Return the (X, Y) coordinate for the center point of the cell that contains the specified text.  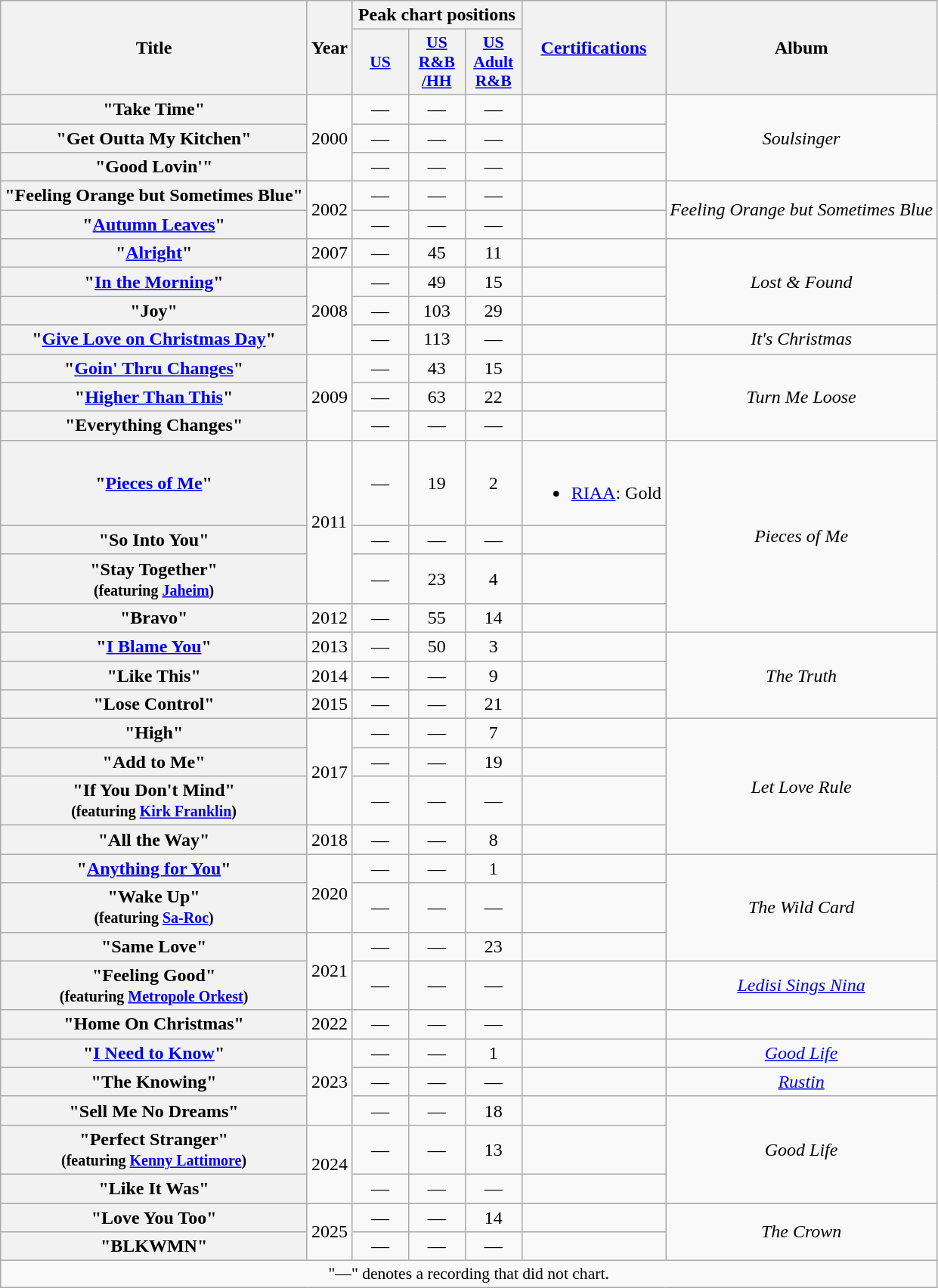
55 (437, 618)
Ledisi Sings Nina (801, 986)
USR&B/HH (437, 62)
"Give Love on Christmas Day" (154, 339)
50 (437, 646)
Lost & Found (801, 282)
2 (493, 482)
Year (330, 48)
2008 (330, 311)
18 (493, 1110)
2025 (330, 1232)
"Feeling Orange but Sometimes Blue" (154, 196)
"Add to Me" (154, 762)
"If You Don't Mind"(featuring Kirk Franklin) (154, 801)
45 (437, 253)
The Wild Card (801, 907)
The Crown (801, 1232)
Peak chart positions (437, 15)
"Autumn Leaves" (154, 224)
"Home On Christmas" (154, 1024)
Let Love Rule (801, 786)
103 (437, 311)
"All the Way" (154, 840)
2018 (330, 840)
Feeling Orange but Sometimes Blue (801, 210)
"Feeling Good"(featuring Metropole Orkest) (154, 986)
"High" (154, 733)
Album (801, 48)
9 (493, 675)
63 (437, 397)
2024 (330, 1164)
2017 (330, 772)
"Sell Me No Dreams" (154, 1110)
2013 (330, 646)
Pieces of Me (801, 536)
"Higher Than This" (154, 397)
2020 (330, 893)
49 (437, 282)
"Same Love" (154, 946)
2002 (330, 210)
21 (493, 704)
13 (493, 1149)
"Goin' Thru Changes" (154, 368)
"Like It Was" (154, 1188)
2009 (330, 397)
2007 (330, 253)
"BLKWMN" (154, 1246)
2023 (330, 1082)
Rustin (801, 1082)
"Good Lovin'" (154, 167)
"So Into You" (154, 540)
Title (154, 48)
2000 (330, 138)
2021 (330, 971)
"Wake Up"(featuring Sa-Roc) (154, 907)
4 (493, 579)
7 (493, 733)
113 (437, 339)
22 (493, 397)
29 (493, 311)
The Truth (801, 675)
8 (493, 840)
Soulsinger (801, 138)
"Bravo" (154, 618)
"I Blame You" (154, 646)
3 (493, 646)
2012 (330, 618)
"I Need to Know" (154, 1053)
"Alright" (154, 253)
USAdult R&B (493, 62)
"Anything for You" (154, 868)
"Pieces of Me" (154, 482)
"Lose Control" (154, 704)
Turn Me Loose (801, 397)
"In the Morning" (154, 282)
2022 (330, 1024)
US (379, 62)
11 (493, 253)
"Joy" (154, 311)
2011 (330, 522)
"Stay Together"(featuring Jaheim) (154, 579)
43 (437, 368)
"Everything Changes" (154, 426)
Certifications (593, 48)
It's Christmas (801, 339)
2015 (330, 704)
"Perfect Stranger"(featuring Kenny Lattimore) (154, 1149)
RIAA: Gold (593, 482)
"Get Outta My Kitchen" (154, 138)
2014 (330, 675)
"Like This" (154, 675)
"Take Time" (154, 109)
"The Knowing" (154, 1082)
"—" denotes a recording that did not chart. (469, 1274)
"Love You Too" (154, 1218)
